Identify which cell holds the provided text, then report its [x, y] central coordinate. 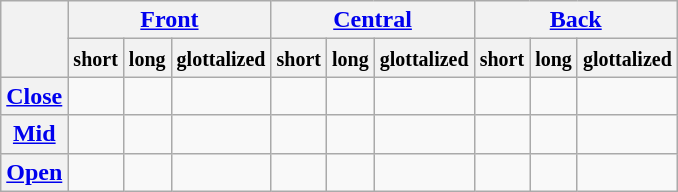
Back [576, 20]
Open [34, 172]
Mid [34, 134]
Close [34, 96]
Central [372, 20]
Front [170, 20]
